For the text-containing cell, return its midpoint in [X, Y] coordinate format. 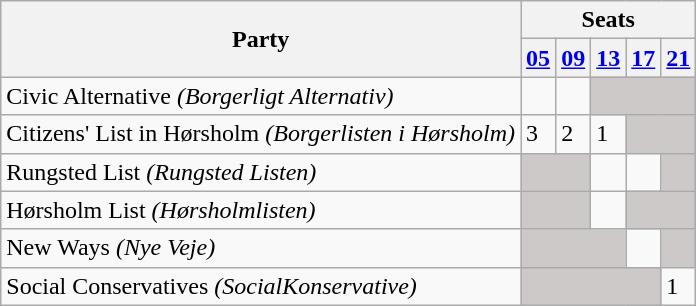
05 [538, 58]
Seats [608, 20]
3 [538, 134]
2 [574, 134]
17 [644, 58]
Civic Alternative (Borgerligt Alternativ) [261, 96]
Citizens' List in Hørsholm (Borgerlisten i Hørsholm) [261, 134]
Social Conservatives (SocialKonservative) [261, 286]
21 [678, 58]
Rungsted List (Rungsted Listen) [261, 172]
Party [261, 39]
Hørsholm List (Hørsholmlisten) [261, 210]
13 [608, 58]
New Ways (Nye Veje) [261, 248]
09 [574, 58]
